Pinpoint the cell where the given text exists, returning its [x, y] midpoint coordinate. 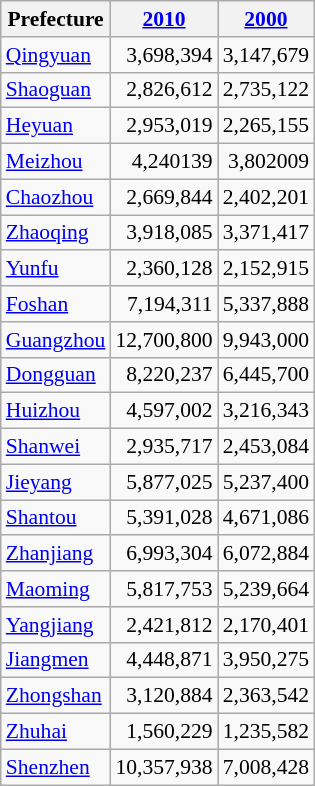
2,826,612 [164, 90]
6,993,304 [164, 554]
2,735,122 [266, 90]
2,360,128 [164, 269]
3,950,275 [266, 660]
2,421,812 [164, 625]
Yunfu [56, 269]
4,448,871 [164, 660]
Maoming [56, 589]
Zhanjiang [56, 554]
Prefecture [56, 19]
2,453,084 [266, 447]
1,235,582 [266, 732]
4,240139 [164, 162]
2,935,717 [164, 447]
5,817,753 [164, 589]
3,371,417 [266, 233]
Yangjiang [56, 625]
Shanwei [56, 447]
3,216,343 [266, 411]
Dongguan [56, 375]
Meizhou [56, 162]
5,239,664 [266, 589]
7,008,428 [266, 767]
10,357,938 [164, 767]
2,363,542 [266, 696]
2010 [164, 19]
5,237,400 [266, 482]
2,170,401 [266, 625]
Zhongshan [56, 696]
6,445,700 [266, 375]
Shantou [56, 518]
Foshan [56, 304]
3,120,884 [164, 696]
3,802009 [266, 162]
Jieyang [56, 482]
5,877,025 [164, 482]
Guangzhou [56, 340]
5,337,888 [266, 304]
2,265,155 [266, 126]
6,072,884 [266, 554]
Chaozhou [56, 197]
9,943,000 [266, 340]
3,698,394 [164, 55]
12,700,800 [164, 340]
2,953,019 [164, 126]
1,560,229 [164, 732]
5,391,028 [164, 518]
3,918,085 [164, 233]
8,220,237 [164, 375]
4,671,086 [266, 518]
4,597,002 [164, 411]
Heyuan [56, 126]
7,194,311 [164, 304]
Shenzhen [56, 767]
Qingyuan [56, 55]
Huizhou [56, 411]
2000 [266, 19]
2,402,201 [266, 197]
Zhuhai [56, 732]
3,147,679 [266, 55]
Zhaoqing [56, 233]
Jiangmen [56, 660]
Shaoguan [56, 90]
2,669,844 [164, 197]
2,152,915 [266, 269]
